Extract the (x, y) coordinate from the center of the cell holding the provided text.  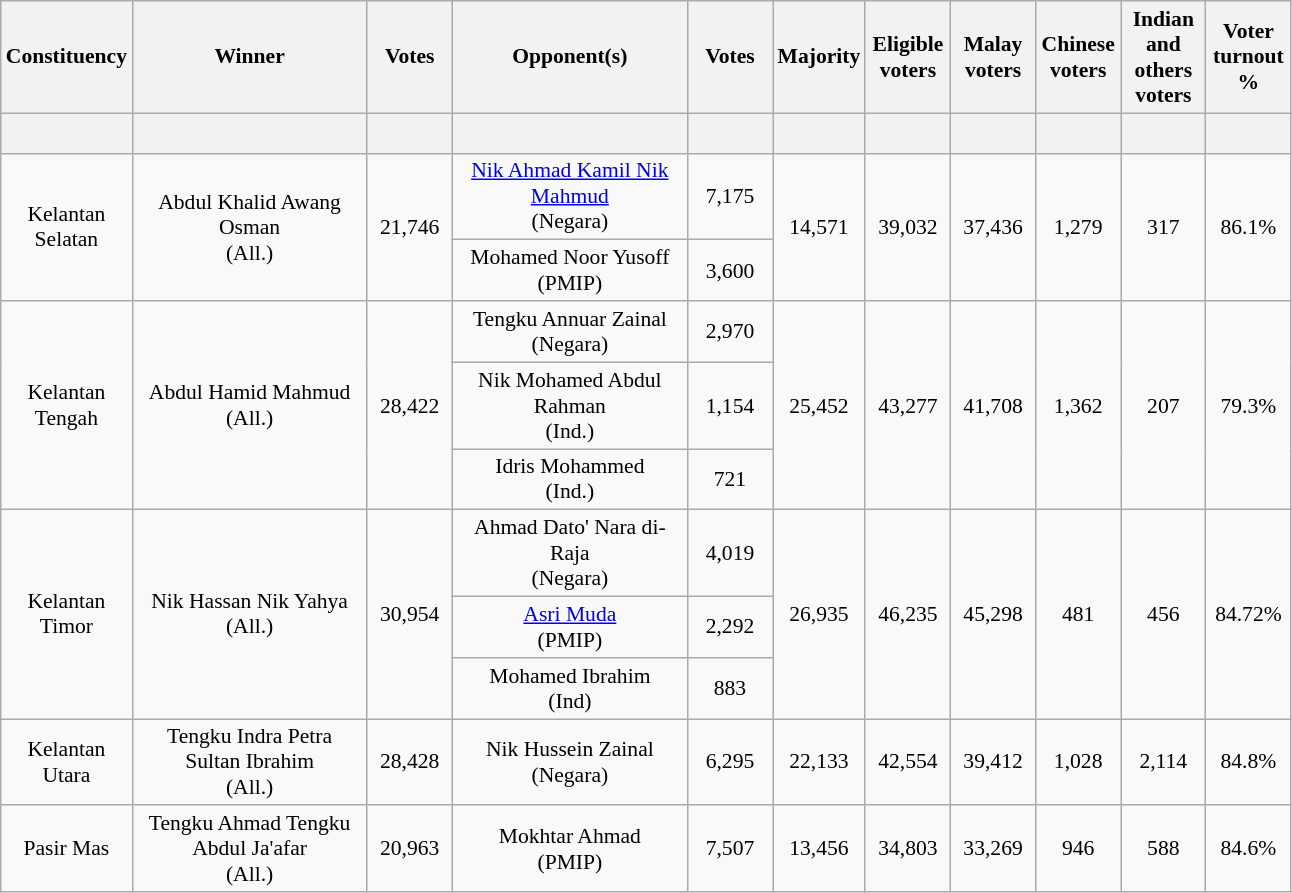
883 (730, 688)
28,422 (410, 406)
79.3% (1248, 406)
1,154 (730, 406)
Majority (820, 57)
Kelantan Timor (66, 614)
Mokhtar Ahmad(PMIP) (570, 850)
Abdul Hamid Mahmud(All.) (250, 406)
20,963 (410, 850)
46,235 (908, 614)
Tengku Ahmad Tengku Abdul Ja'afar(All.) (250, 850)
Winner (250, 57)
Nik Hussein Zainal(Negara) (570, 762)
2,114 (1164, 762)
Abdul Khalid Awang Osman(All.) (250, 227)
Mohamed Noor Yusoff(PMIP) (570, 270)
1,028 (1078, 762)
207 (1164, 406)
Kelantan Utara (66, 762)
6,295 (730, 762)
84.8% (1248, 762)
86.1% (1248, 227)
28,428 (410, 762)
Tengku Indra Petra Sultan Ibrahim(All.) (250, 762)
Nik Mohamed Abdul Rahman(Ind.) (570, 406)
43,277 (908, 406)
14,571 (820, 227)
39,032 (908, 227)
Malay voters (992, 57)
1,362 (1078, 406)
588 (1164, 850)
30,954 (410, 614)
946 (1078, 850)
Pasir Mas (66, 850)
Nik Ahmad Kamil Nik Mahmud(Negara) (570, 196)
Constituency (66, 57)
Asri Muda(PMIP) (570, 628)
Tengku Annuar Zainal(Negara) (570, 332)
84.6% (1248, 850)
45,298 (992, 614)
481 (1078, 614)
Kelantan Tengah (66, 406)
26,935 (820, 614)
2,970 (730, 332)
Mohamed Ibrahim(Ind) (570, 688)
22,133 (820, 762)
3,600 (730, 270)
21,746 (410, 227)
456 (1164, 614)
2,292 (730, 628)
Kelantan Selatan (66, 227)
Indian and others voters (1164, 57)
Ahmad Dato' Nara di-Raja(Negara) (570, 554)
84.72% (1248, 614)
4,019 (730, 554)
37,436 (992, 227)
39,412 (992, 762)
Idris Mohammed(Ind.) (570, 480)
13,456 (820, 850)
41,708 (992, 406)
Opponent(s) (570, 57)
7,507 (730, 850)
Voter turnout % (1248, 57)
Eligible voters (908, 57)
317 (1164, 227)
1,279 (1078, 227)
Nik Hassan Nik Yahya(All.) (250, 614)
25,452 (820, 406)
721 (730, 480)
42,554 (908, 762)
7,175 (730, 196)
Chinese voters (1078, 57)
33,269 (992, 850)
34,803 (908, 850)
